Locate the cell with the specified text and output its (X, Y) center coordinate. 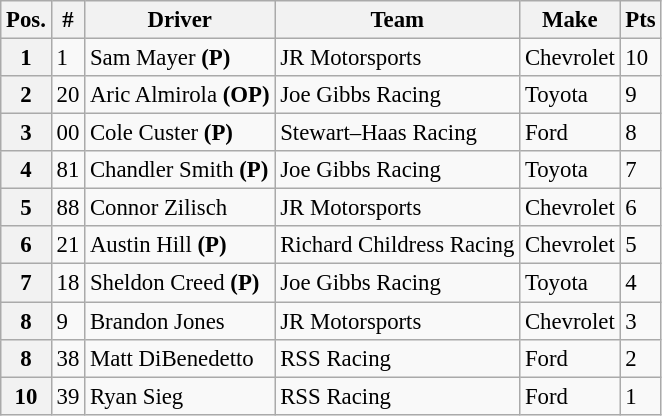
38 (68, 358)
Ryan Sieg (180, 396)
18 (68, 283)
Sam Mayer (P) (180, 58)
Driver (180, 20)
# (68, 20)
00 (68, 133)
Matt DiBenedetto (180, 358)
88 (68, 208)
Brandon Jones (180, 321)
Chandler Smith (P) (180, 170)
Make (570, 20)
Connor Zilisch (180, 208)
Aric Almirola (OP) (180, 95)
Austin Hill (P) (180, 245)
Team (398, 20)
81 (68, 170)
20 (68, 95)
Pos. (26, 20)
Cole Custer (P) (180, 133)
39 (68, 396)
Pts (640, 20)
Stewart–Haas Racing (398, 133)
Sheldon Creed (P) (180, 283)
21 (68, 245)
Richard Childress Racing (398, 245)
